Scan for the cell matching the given text and deliver its [X, Y] coordinate at center. 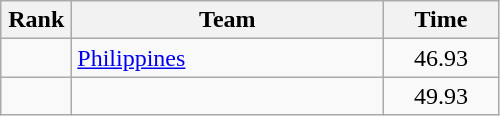
Philippines [228, 58]
49.93 [441, 96]
Rank [36, 20]
Time [441, 20]
46.93 [441, 58]
Team [228, 20]
